Extract the (X, Y) coordinate from the center of the cell holding the provided text.  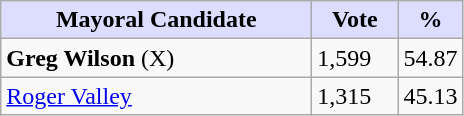
% (430, 20)
54.87 (430, 58)
1,315 (355, 96)
1,599 (355, 58)
Greg Wilson (X) (156, 58)
Vote (355, 20)
Mayoral Candidate (156, 20)
Roger Valley (156, 96)
45.13 (430, 96)
